Locate the cell with the specified text and output its (x, y) center coordinate. 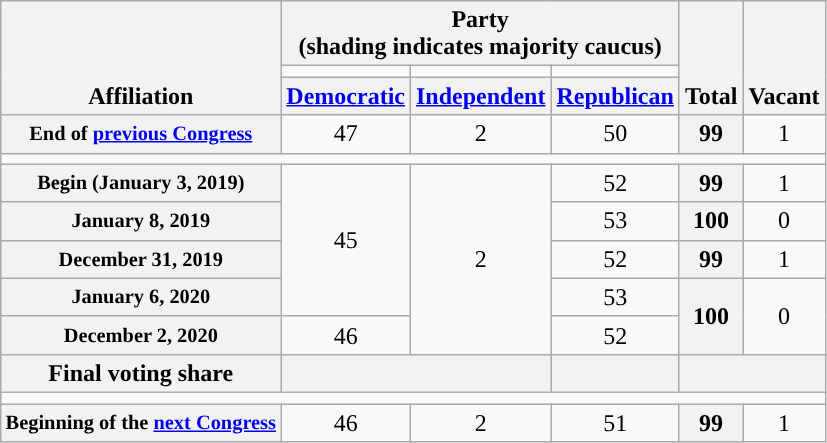
December 31, 2019 (141, 259)
January 6, 2020 (141, 297)
Independent (480, 96)
Begin (January 3, 2019) (141, 183)
Party(shading indicates majority caucus) (480, 34)
End of previous Congress (141, 134)
45 (346, 240)
Affiliation (141, 58)
Final voting share (141, 373)
50 (615, 134)
Vacant (784, 58)
Beginning of the next Congress (141, 423)
51 (615, 423)
December 2, 2020 (141, 335)
Republican (615, 96)
January 8, 2019 (141, 221)
Democratic (346, 96)
47 (346, 134)
Total (711, 58)
